Scan for the cell matching the given text and deliver its (x, y) coordinate at center. 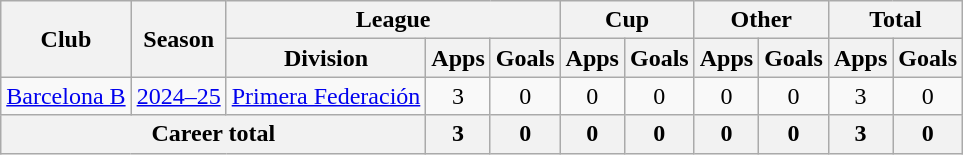
2024–25 (178, 96)
Club (66, 39)
League (393, 20)
Barcelona B (66, 96)
Career total (214, 134)
Cup (627, 20)
Other (761, 20)
Total (895, 20)
Season (178, 39)
Primera Federación (326, 96)
Division (326, 58)
